Determine the [X, Y] coordinate at the center of the cell enclosing the given text.  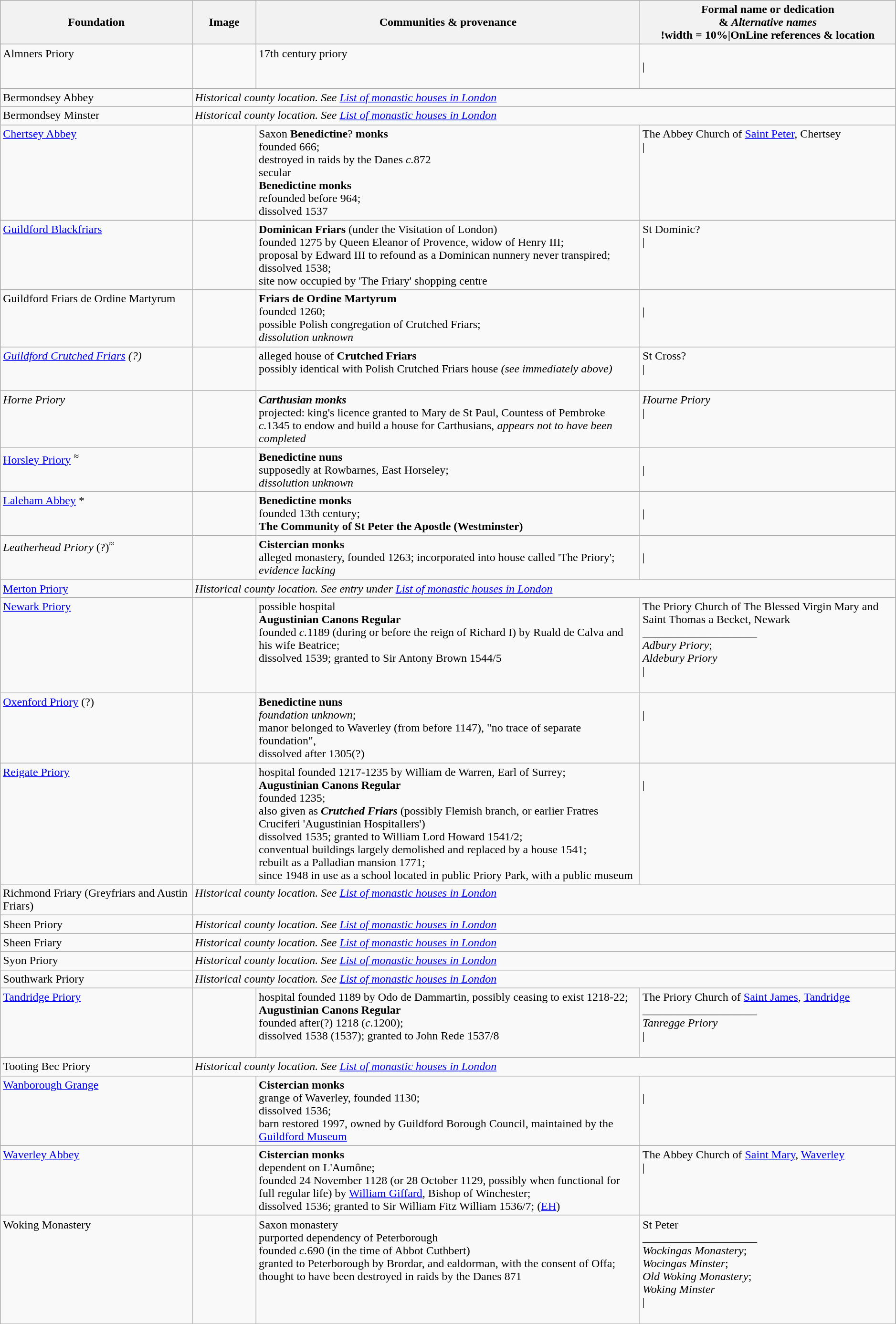
Newark Priory [96, 646]
Foundation [96, 22]
Tandridge Priory [96, 1023]
Guildford Blackfriars [96, 255]
Oxenford Priory (?) [96, 728]
The Abbey Church of Saint Peter, Chertsey| [768, 172]
Image [224, 22]
The Priory Church of Saint James, Tandridge____________________Tanregge Priory| [768, 1023]
Richmond Friary (Greyfriars and Austin Friars) [96, 900]
Waverley Abbey [96, 1180]
Sheen Friary [96, 943]
Merton Priory [96, 589]
Almners Priory [96, 66]
Bermondsey Minster [96, 116]
Leatherhead Priory (?)≈ [96, 557]
Reigate Priory [96, 824]
St Peter____________________Wockingas Monastery;Wocingas Minster;Old Woking Monastery;Woking Minster| [768, 1269]
Benedictine nunssupposedly at Rowbarnes, East Horseley;dissolution unknown [448, 469]
Tooting Bec Priory [96, 1067]
Laleham Abbey * [96, 513]
Chertsey Abbey [96, 172]
Bermondsey Abbey [96, 97]
17th century priory [448, 66]
The Abbey Church of Saint Mary, Waverley| [768, 1180]
Historical county location. See entry under List of monastic houses in London [544, 589]
Hourne Priory| [768, 419]
Horne Priory [96, 419]
St Dominic?| [768, 255]
Friars de Ordine Martyrumfounded 1260;possible Polish congregation of Crutched Friars;dissolution unknown [448, 318]
Syon Priory [96, 961]
Guildford Crutched Friars (?) [96, 369]
Woking Monastery [96, 1269]
alleged house of Crutched Friarspossibly identical with Polish Crutched Friars house (see immediately above) [448, 369]
Wanborough Grange [96, 1111]
Cistercian monksalleged monastery, founded 1263; incorporated into house called 'The Priory'; evidence lacking [448, 557]
Benedictine nunsfoundation unknown;manor belonged to Waverley (from before 1147), "no trace of separate foundation", dissolved after 1305(?) [448, 728]
Sheen Priory [96, 924]
Formal name or dedication & Alternative names!width = 10%|OnLine references & location [768, 22]
Saxon Benedictine? monksfounded 666;destroyed in raids by the Danes c.872secularBenedictine monksrefounded before 964;dissolved 1537 [448, 172]
Communities & provenance [448, 22]
Horsley Priory ≈ [96, 469]
The Priory Church of The Blessed Virgin Mary and Saint Thomas a Becket, Newark____________________Adbury Priory;Aldebury Priory| [768, 646]
Guildford Friars de Ordine Martyrum [96, 318]
Southwark Priory [96, 979]
St Cross?| [768, 369]
Benedictine monksfounded 13th century;The Community of St Peter the Apostle (Westminster) [448, 513]
